For the text-containing cell, return its midpoint in [X, Y] coordinate format. 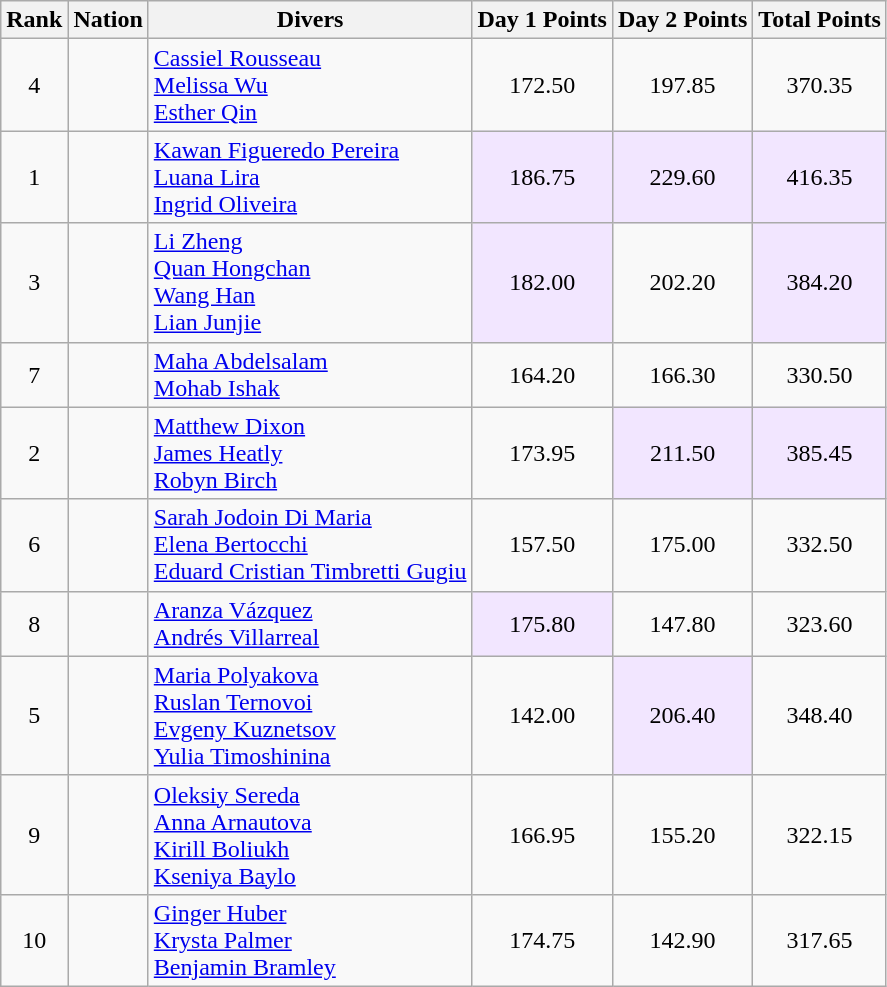
211.50 [682, 453]
Maria PolyakovaRuslan TernovoiEvgeny KuznetsovYulia Timoshinina [310, 716]
384.20 [820, 282]
10 [34, 940]
175.00 [682, 545]
385.45 [820, 453]
174.75 [542, 940]
Rank [34, 20]
Total Points [820, 20]
9 [34, 834]
164.20 [542, 374]
173.95 [542, 453]
Matthew DixonJames HeatlyRobyn Birch [310, 453]
157.50 [542, 545]
416.35 [820, 177]
155.20 [682, 834]
332.50 [820, 545]
Aranza VázquezAndrés Villarreal [310, 624]
1 [34, 177]
348.40 [820, 716]
Cassiel RousseauMelissa WuEsther Qin [310, 85]
229.60 [682, 177]
Divers [310, 20]
142.90 [682, 940]
Day 2 Points [682, 20]
5 [34, 716]
172.50 [542, 85]
6 [34, 545]
202.20 [682, 282]
3 [34, 282]
Oleksiy SeredaAnna ArnautovaKirill BoliukhKseniya Baylo [310, 834]
370.35 [820, 85]
Nation [108, 20]
Sarah Jodoin Di MariaElena BertocchiEduard Cristian Timbretti Gugiu [310, 545]
166.30 [682, 374]
317.65 [820, 940]
330.50 [820, 374]
322.15 [820, 834]
Li ZhengQuan HongchanWang HanLian Junjie [310, 282]
175.80 [542, 624]
Kawan Figueredo PereiraLuana LiraIngrid Oliveira [310, 177]
Day 1 Points [542, 20]
2 [34, 453]
197.85 [682, 85]
166.95 [542, 834]
186.75 [542, 177]
182.00 [542, 282]
7 [34, 374]
147.80 [682, 624]
4 [34, 85]
Maha AbdelsalamMohab Ishak [310, 374]
323.60 [820, 624]
206.40 [682, 716]
Ginger HuberKrysta PalmerBenjamin Bramley [310, 940]
142.00 [542, 716]
8 [34, 624]
